Return the (X, Y) coordinate for the center point of the cell that contains the specified text.  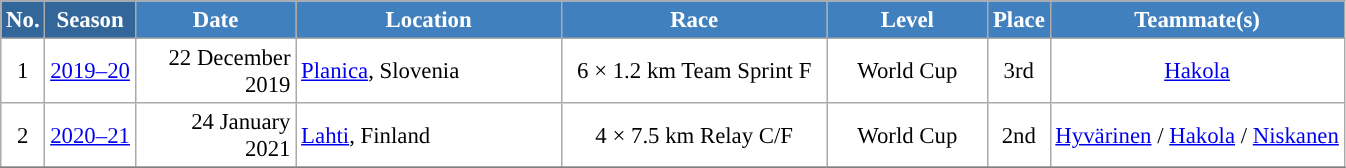
3rd (1019, 72)
Hakola (1197, 72)
Date (216, 20)
Teammate(s) (1197, 20)
No. (23, 20)
2020–21 (90, 136)
Level (908, 20)
2nd (1019, 136)
Season (90, 20)
6 × 1.2 km Team Sprint F (694, 72)
1 (23, 72)
4 × 7.5 km Relay C/F (694, 136)
Hyvärinen / Hakola / Niskanen (1197, 136)
Location (429, 20)
Lahti, Finland (429, 136)
Planica, Slovenia (429, 72)
Place (1019, 20)
22 December 2019 (216, 72)
2 (23, 136)
Race (694, 20)
2019–20 (90, 72)
24 January 2021 (216, 136)
